Pinpoint the cell where the given text exists, returning its (x, y) midpoint coordinate. 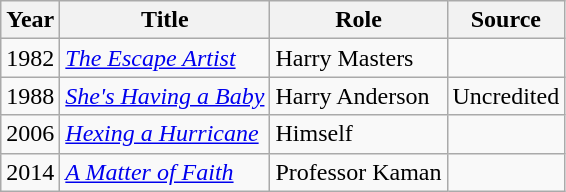
The Escape Artist (165, 58)
2006 (30, 134)
Professor Kaman (358, 172)
1988 (30, 96)
Uncredited (506, 96)
1982 (30, 58)
Source (506, 20)
Title (165, 20)
A Matter of Faith (165, 172)
2014 (30, 172)
Role (358, 20)
Hexing a Hurricane (165, 134)
Year (30, 20)
Harry Anderson (358, 96)
She's Having a Baby (165, 96)
Himself (358, 134)
Harry Masters (358, 58)
